From the cell containing the given text, extract its center point as (x, y) coordinate. 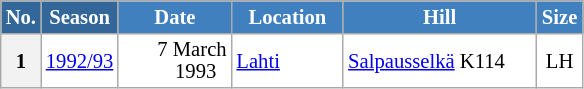
Salpausselkä K114 (440, 60)
Lahti (287, 60)
Date (174, 16)
No. (21, 16)
Location (287, 16)
Size (560, 16)
1 (21, 60)
Season (80, 16)
Hill (440, 16)
7 March 1993 (174, 60)
1992/93 (80, 60)
LH (560, 60)
